Search for the cell housing the specified text and yield its [x, y] center coordinate. 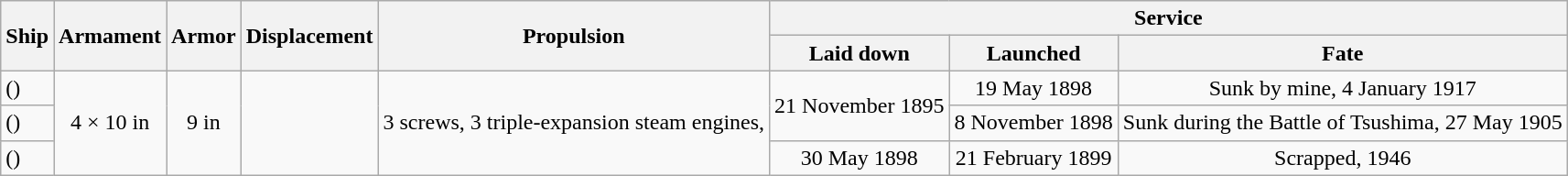
Armor [204, 36]
Scrapped, 1946 [1342, 158]
21 November 1895 [860, 105]
Sunk by mine, 4 January 1917 [1342, 88]
Launched [1033, 53]
Sunk during the Battle of Tsushima, 27 May 1905 [1342, 123]
Fate [1342, 53]
9 in [204, 123]
3 screws, 3 triple-expansion steam engines, [574, 123]
8 November 1898 [1033, 123]
4 × 10 in [110, 123]
Service [1169, 18]
30 May 1898 [860, 158]
Displacement [309, 36]
Propulsion [574, 36]
19 May 1898 [1033, 88]
Ship [27, 36]
21 February 1899 [1033, 158]
Armament [110, 36]
Laid down [860, 53]
